Pinpoint the cell where the given text exists, returning its [x, y] midpoint coordinate. 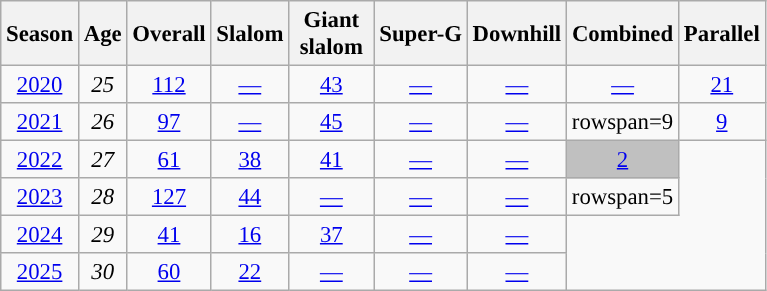
21 [722, 85]
Age [102, 34]
Season [40, 34]
Giant slalom [332, 34]
Downhill [516, 34]
9 [722, 122]
45 [332, 122]
2021 [40, 122]
38 [250, 160]
25 [102, 85]
43 [332, 85]
27 [102, 160]
2020 [40, 85]
127 [169, 197]
rowspan=9 [623, 122]
2024 [40, 235]
Parallel [722, 34]
28 [102, 197]
29 [102, 235]
37 [332, 235]
97 [169, 122]
26 [102, 122]
2023 [40, 197]
Combined [623, 34]
2 [623, 160]
rowspan=5 [623, 197]
Overall [169, 34]
2022 [40, 160]
44 [250, 197]
61 [169, 160]
112 [169, 85]
Slalom [250, 34]
16 [250, 235]
Super-G [420, 34]
